Return the [X, Y] coordinate for the center point of the cell that contains the specified text.  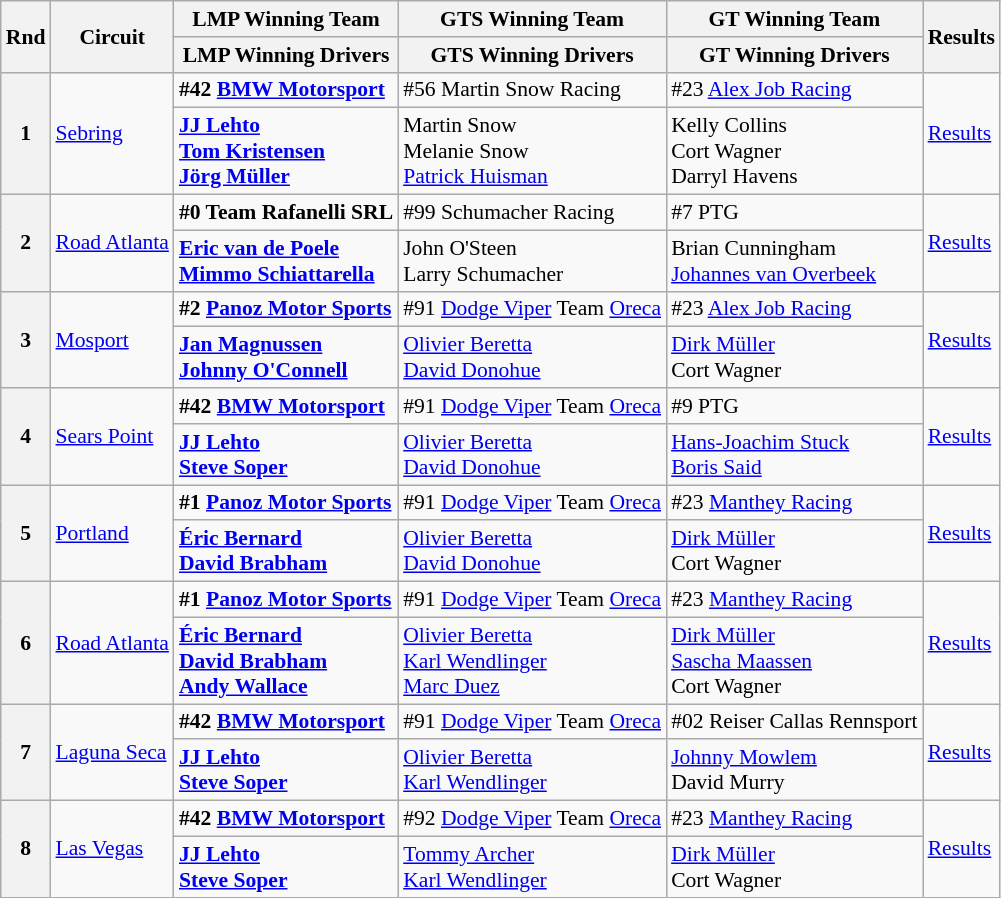
#0 Team Rafanelli SRL [286, 213]
#02 Reiser Callas Rennsport [794, 722]
Sears Point [112, 436]
Circuit [112, 36]
#9 PTG [794, 406]
Martin Snow Melanie Snow Patrick Huisman [532, 152]
JJ Lehto Tom Kristensen Jörg Müller [286, 152]
Rnd [26, 36]
Hans-Joachim Stuck Boris Said [794, 454]
LMP Winning Drivers [286, 55]
Tommy Archer Karl Wendlinger [532, 866]
4 [26, 436]
John O'Steen Larry Schumacher [532, 260]
Olivier Beretta Karl Wendlinger Marc Duez [532, 660]
Eric van de Poele Mimmo Schiattarella [286, 260]
#56 Martin Snow Racing [532, 90]
Johnny Mowlem David Murry [794, 770]
Jan Magnussen Johnny O'Connell [286, 358]
1 [26, 133]
Olivier Beretta Karl Wendlinger [532, 770]
#2 Panoz Motor Sports [286, 309]
Portland [112, 534]
GT Winning Team [794, 19]
Kelly Collins Cort Wagner Darryl Havens [794, 152]
#92 Dodge Viper Team Oreca [532, 819]
3 [26, 340]
7 [26, 752]
Mosport [112, 340]
GTS Winning Drivers [532, 55]
#99 Schumacher Racing [532, 213]
GT Winning Drivers [794, 55]
GTS Winning Team [532, 19]
Sebring [112, 133]
Dirk Müller Sascha Maassen Cort Wagner [794, 660]
Laguna Seca [112, 752]
2 [26, 244]
#7 PTG [794, 213]
Éric Bernard David Brabham Andy Wallace [286, 660]
Las Vegas [112, 850]
LMP Winning Team [286, 19]
8 [26, 850]
Brian Cunningham Johannes van Overbeek [794, 260]
Éric Bernard David Brabham [286, 552]
5 [26, 534]
6 [26, 643]
